Return the (X, Y) coordinate for the center point of the cell that contains the specified text.  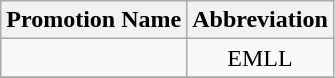
EMLL (260, 58)
Abbreviation (260, 20)
Promotion Name (94, 20)
